Extract the (X, Y) coordinate from the center of the cell holding the provided text.  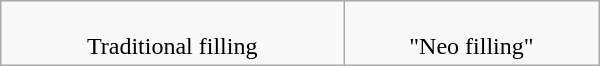
Traditional filling (172, 34)
"Neo filling" (472, 34)
